Locate the cell with the specified text and output its [x, y] center coordinate. 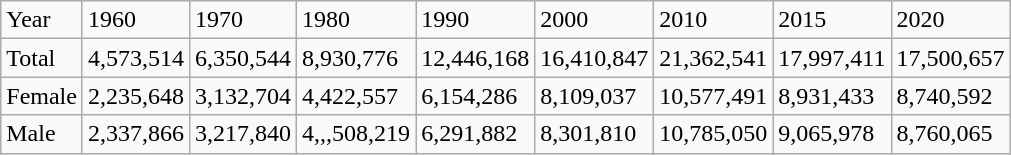
17,500,657 [950, 58]
4,573,514 [136, 58]
17,997,411 [832, 58]
12,446,168 [476, 58]
8,740,592 [950, 96]
2,235,648 [136, 96]
6,154,286 [476, 96]
Total [42, 58]
2,337,866 [136, 134]
2010 [714, 20]
1970 [244, 20]
2000 [594, 20]
1980 [356, 20]
2020 [950, 20]
6,291,882 [476, 134]
Male [42, 134]
8,931,433 [832, 96]
16,410,847 [594, 58]
10,785,050 [714, 134]
6,350,544 [244, 58]
8,301,810 [594, 134]
10,577,491 [714, 96]
9,065,978 [832, 134]
21,362,541 [714, 58]
1960 [136, 20]
8,760,065 [950, 134]
1990 [476, 20]
Female [42, 96]
3,217,840 [244, 134]
3,132,704 [244, 96]
2015 [832, 20]
4,,,508,219 [356, 134]
8,930,776 [356, 58]
4,422,557 [356, 96]
8,109,037 [594, 96]
Year [42, 20]
